Search for the cell housing the specified text and yield its (x, y) center coordinate. 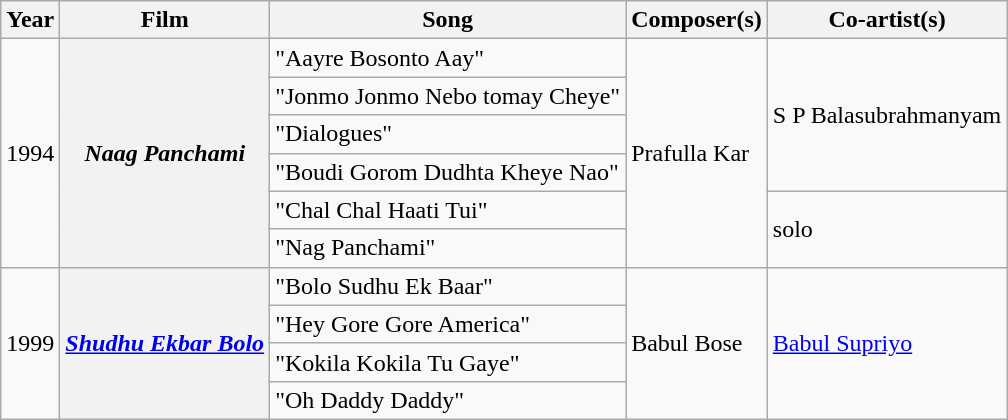
Babul Supriyo (886, 343)
"Bolo Sudhu Ek Baar" (448, 286)
Film (165, 20)
"Kokila Kokila Tu Gaye" (448, 362)
"Dialogues" (448, 134)
"Nag Panchami" (448, 248)
Year (30, 20)
"Chal Chal Haati Tui" (448, 210)
"Boudi Gorom Dudhta Kheye Nao" (448, 172)
Co-artist(s) (886, 20)
Naag Panchami (165, 153)
Song (448, 20)
Shudhu Ekbar Bolo (165, 343)
solo (886, 229)
"Oh Daddy Daddy" (448, 400)
"Aayre Bosonto Aay" (448, 58)
Babul Bose (697, 343)
"Jonmo Jonmo Nebo tomay Cheye" (448, 96)
S P Balasubrahmanyam (886, 115)
Prafulla Kar (697, 153)
1999 (30, 343)
"Hey Gore Gore America" (448, 324)
Composer(s) (697, 20)
1994 (30, 153)
